Determine the [x, y] coordinate at the center of the cell enclosing the given text.  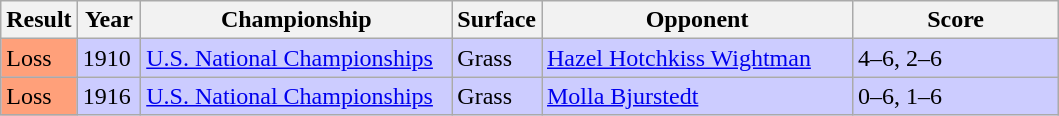
1916 [109, 96]
Result [39, 20]
Hazel Hotchkiss Wightman [698, 58]
Year [109, 20]
Score [956, 20]
4–6, 2–6 [956, 58]
Surface [497, 20]
Opponent [698, 20]
Championship [296, 20]
Molla Bjurstedt [698, 96]
1910 [109, 58]
0–6, 1–6 [956, 96]
